Provide the [X, Y] coordinate of the cell's center where the given text is located.  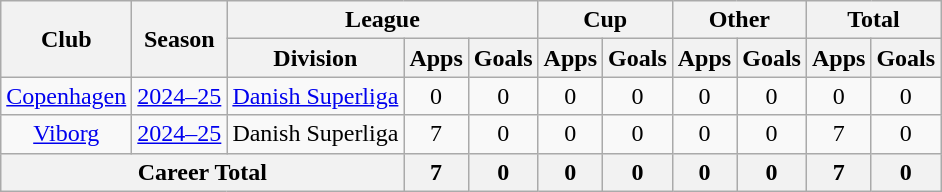
Total [873, 20]
Copenhagen [66, 96]
League [382, 20]
Career Total [202, 172]
Club [66, 39]
Division [316, 58]
Cup [605, 20]
Other [739, 20]
Season [180, 39]
Viborg [66, 134]
